For the text-containing cell, return its midpoint in [X, Y] coordinate format. 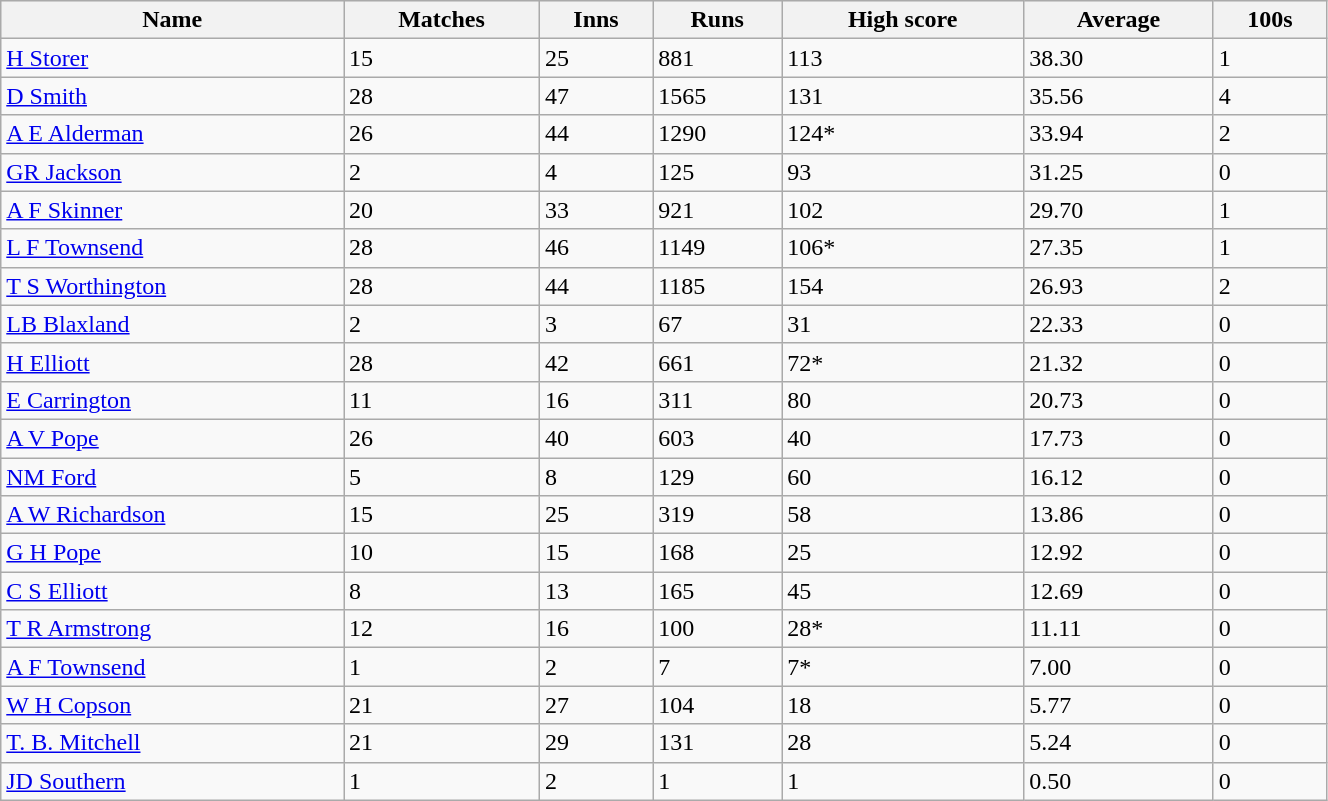
7 [718, 667]
C S Elliott [172, 591]
102 [903, 210]
11 [442, 400]
3 [596, 324]
17.73 [1119, 438]
42 [596, 362]
20 [442, 210]
603 [718, 438]
31 [903, 324]
881 [718, 58]
L F Townsend [172, 248]
45 [903, 591]
38.30 [1119, 58]
5.24 [1119, 743]
12.69 [1119, 591]
16.12 [1119, 477]
22.33 [1119, 324]
12 [442, 629]
LB Blaxland [172, 324]
A V Pope [172, 438]
Average [1119, 20]
W H Copson [172, 705]
0.50 [1119, 781]
21.32 [1119, 362]
104 [718, 705]
58 [903, 515]
60 [903, 477]
JD Southern [172, 781]
Name [172, 20]
Matches [442, 20]
1565 [718, 96]
154 [903, 286]
5.77 [1119, 705]
319 [718, 515]
47 [596, 96]
20.73 [1119, 400]
124* [903, 134]
921 [718, 210]
T. B. Mitchell [172, 743]
7* [903, 667]
168 [718, 553]
T S Worthington [172, 286]
11.11 [1119, 629]
27.35 [1119, 248]
10 [442, 553]
GR Jackson [172, 172]
29 [596, 743]
H Elliott [172, 362]
165 [718, 591]
67 [718, 324]
26.93 [1119, 286]
T R Armstrong [172, 629]
A E Alderman [172, 134]
80 [903, 400]
18 [903, 705]
A W Richardson [172, 515]
28* [903, 629]
A F Skinner [172, 210]
46 [596, 248]
High score [903, 20]
12.92 [1119, 553]
27 [596, 705]
33.94 [1119, 134]
Inns [596, 20]
33 [596, 210]
Runs [718, 20]
72* [903, 362]
100s [1270, 20]
13 [596, 591]
E Carrington [172, 400]
A F Townsend [172, 667]
G H Pope [172, 553]
1185 [718, 286]
1149 [718, 248]
7.00 [1119, 667]
129 [718, 477]
106* [903, 248]
13.86 [1119, 515]
H Storer [172, 58]
35.56 [1119, 96]
311 [718, 400]
1290 [718, 134]
93 [903, 172]
D Smith [172, 96]
113 [903, 58]
661 [718, 362]
31.25 [1119, 172]
29.70 [1119, 210]
125 [718, 172]
NM Ford [172, 477]
100 [718, 629]
5 [442, 477]
